Search for the cell housing the specified text and yield its (X, Y) center coordinate. 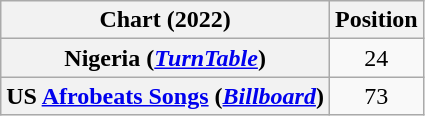
Position (376, 20)
73 (376, 96)
24 (376, 58)
Nigeria (TurnTable) (166, 58)
Chart (2022) (166, 20)
US Afrobeats Songs (Billboard) (166, 96)
